Find where the given text appears and provide that cell's center as (x, y) coordinate. 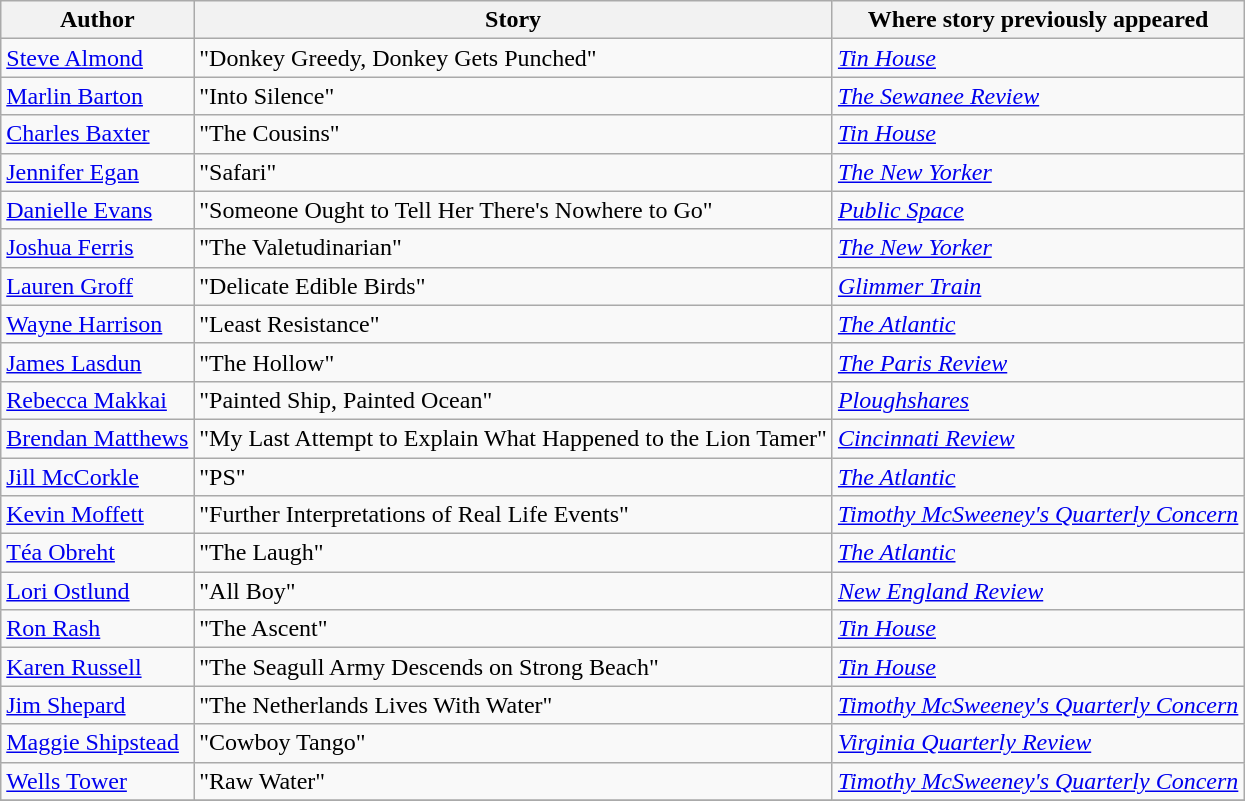
Lori Ostlund (98, 591)
Maggie Shipstead (98, 743)
"Cowboy Tango" (514, 743)
Steve Almond (98, 58)
James Lasdun (98, 362)
"Painted Ship, Painted Ocean" (514, 400)
"Raw Water" (514, 781)
Where story previously appeared (1038, 20)
The Paris Review (1038, 362)
Karen Russell (98, 667)
"Safari" (514, 172)
"The Hollow" (514, 362)
Kevin Moffett (98, 515)
"The Laugh" (514, 553)
"The Ascent" (514, 629)
"The Valetudinarian" (514, 248)
Wells Tower (98, 781)
"Delicate Edible Birds" (514, 286)
Danielle Evans (98, 210)
Téa Obreht (98, 553)
Virginia Quarterly Review (1038, 743)
Rebecca Makkai (98, 400)
Cincinnati Review (1038, 438)
New England Review (1038, 591)
Ron Rash (98, 629)
Author (98, 20)
Jim Shepard (98, 705)
"Into Silence" (514, 96)
Charles Baxter (98, 134)
Marlin Barton (98, 96)
Lauren Groff (98, 286)
"My Last Attempt to Explain What Happened to the Lion Tamer" (514, 438)
Jennifer Egan (98, 172)
Glimmer Train (1038, 286)
"PS" (514, 477)
"The Netherlands Lives With Water" (514, 705)
Joshua Ferris (98, 248)
Jill McCorkle (98, 477)
Story (514, 20)
Brendan Matthews (98, 438)
"The Cousins" (514, 134)
Ploughshares (1038, 400)
"All Boy" (514, 591)
Wayne Harrison (98, 324)
"Someone Ought to Tell Her There's Nowhere to Go" (514, 210)
The Sewanee Review (1038, 96)
"Donkey Greedy, Donkey Gets Punched" (514, 58)
Public Space (1038, 210)
"Least Resistance" (514, 324)
"The Seagull Army Descends on Strong Beach" (514, 667)
"Further Interpretations of Real Life Events" (514, 515)
